Capture the cell that displays the provided text and extract its [x, y] central coordinate. 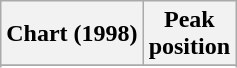
Peakposition [189, 34]
Chart (1998) [72, 34]
